Return the [X, Y] coordinate for the center point of the cell that contains the specified text.  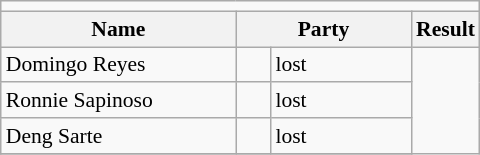
Name [118, 29]
Domingo Reyes [118, 65]
Deng Sarte [118, 136]
Ronnie Sapinoso [118, 101]
Party [324, 29]
Result [446, 29]
